Scan for the cell matching the given text and deliver its [X, Y] coordinate at center. 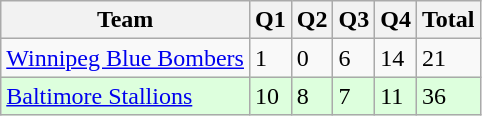
10 [270, 96]
Winnipeg Blue Bombers [126, 58]
36 [448, 96]
Total [448, 20]
14 [396, 58]
Q2 [312, 20]
0 [312, 58]
11 [396, 96]
Q4 [396, 20]
7 [354, 96]
8 [312, 96]
6 [354, 58]
Q3 [354, 20]
1 [270, 58]
21 [448, 58]
Q1 [270, 20]
Team [126, 20]
Baltimore Stallions [126, 96]
